Identify which cell holds the provided text, then report its (x, y) central coordinate. 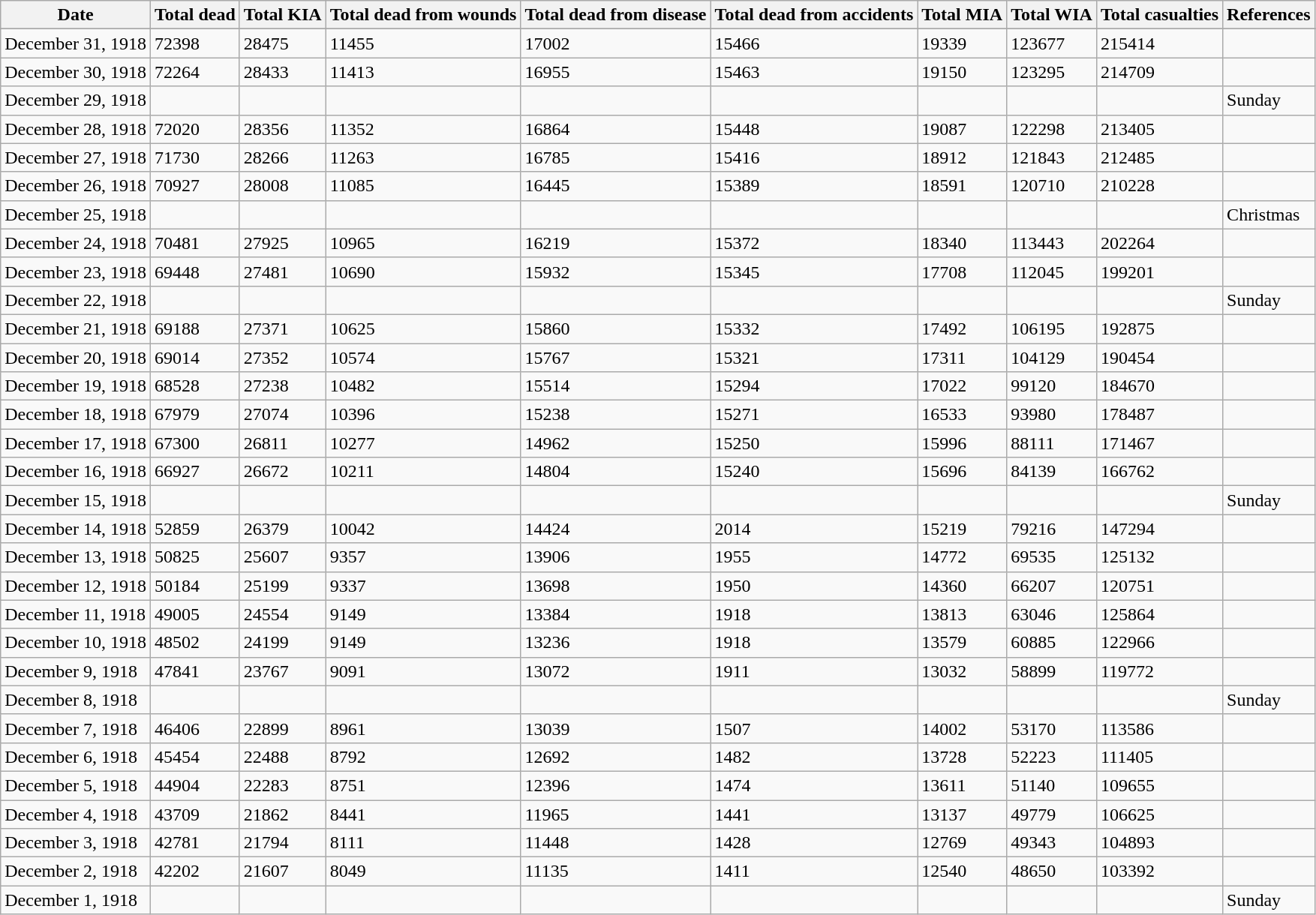
14962 (615, 443)
66927 (195, 472)
210228 (1159, 186)
19087 (962, 129)
December 30, 1918 (76, 72)
References (1269, 15)
13236 (615, 643)
17002 (615, 43)
15996 (962, 443)
68528 (195, 386)
70481 (195, 243)
Date (76, 15)
51140 (1052, 785)
119772 (1159, 671)
79216 (1052, 529)
18340 (962, 243)
17311 (962, 358)
24554 (282, 614)
22899 (282, 728)
11085 (423, 186)
72020 (195, 129)
113586 (1159, 728)
16864 (615, 129)
42202 (195, 871)
42781 (195, 843)
123295 (1052, 72)
15860 (615, 328)
14424 (615, 529)
104129 (1052, 358)
15238 (615, 415)
213405 (1159, 129)
9357 (423, 557)
122966 (1159, 643)
67979 (195, 415)
Total WIA (1052, 15)
15514 (615, 386)
13813 (962, 614)
11135 (615, 871)
Total casualties (1159, 15)
15696 (962, 472)
December 20, 1918 (76, 358)
December 12, 1918 (76, 586)
15240 (814, 472)
December 3, 1918 (76, 843)
49779 (1052, 814)
21862 (282, 814)
December 28, 1918 (76, 129)
199201 (1159, 271)
13032 (962, 671)
66207 (1052, 586)
10396 (423, 415)
184670 (1159, 386)
10690 (423, 271)
112045 (1052, 271)
December 14, 1918 (76, 529)
28266 (282, 157)
December 6, 1918 (76, 757)
13072 (615, 671)
December 15, 1918 (76, 500)
212485 (1159, 157)
67300 (195, 443)
Total dead from wounds (423, 15)
Christmas (1269, 214)
13039 (615, 728)
15332 (814, 328)
27371 (282, 328)
December 9, 1918 (76, 671)
121843 (1052, 157)
11965 (615, 814)
120710 (1052, 186)
24199 (282, 643)
147294 (1159, 529)
1955 (814, 557)
106625 (1159, 814)
Total dead from disease (615, 15)
1411 (814, 871)
1428 (814, 843)
December 11, 1918 (76, 614)
December 26, 1918 (76, 186)
13137 (962, 814)
60885 (1052, 643)
15463 (814, 72)
15321 (814, 358)
10625 (423, 328)
10482 (423, 386)
16955 (615, 72)
192875 (1159, 328)
December 5, 1918 (76, 785)
13611 (962, 785)
December 4, 1918 (76, 814)
15271 (814, 415)
11263 (423, 157)
13728 (962, 757)
69535 (1052, 557)
15250 (814, 443)
28356 (282, 129)
14804 (615, 472)
December 13, 1918 (76, 557)
166762 (1159, 472)
8049 (423, 871)
11455 (423, 43)
45454 (195, 757)
December 29, 1918 (76, 100)
15416 (814, 157)
49005 (195, 614)
26379 (282, 529)
27352 (282, 358)
21794 (282, 843)
14002 (962, 728)
125132 (1159, 557)
71730 (195, 157)
93980 (1052, 415)
12692 (615, 757)
16533 (962, 415)
69014 (195, 358)
December 27, 1918 (76, 157)
13698 (615, 586)
18912 (962, 157)
214709 (1159, 72)
9337 (423, 586)
109655 (1159, 785)
88111 (1052, 443)
8111 (423, 843)
49343 (1052, 843)
15372 (814, 243)
8441 (423, 814)
47841 (195, 671)
215414 (1159, 43)
48650 (1052, 871)
15466 (814, 43)
11352 (423, 129)
125864 (1159, 614)
1441 (814, 814)
44904 (195, 785)
27074 (282, 415)
17708 (962, 271)
63046 (1052, 614)
25607 (282, 557)
10277 (423, 443)
104893 (1159, 843)
120751 (1159, 586)
8961 (423, 728)
16219 (615, 243)
25199 (282, 586)
28433 (282, 72)
13579 (962, 643)
December 7, 1918 (76, 728)
December 23, 1918 (76, 271)
27481 (282, 271)
19339 (962, 43)
December 16, 1918 (76, 472)
15294 (814, 386)
15767 (615, 358)
103392 (1159, 871)
December 1, 1918 (76, 900)
72398 (195, 43)
12396 (615, 785)
13906 (615, 557)
10965 (423, 243)
46406 (195, 728)
December 2, 1918 (76, 871)
113443 (1052, 243)
1507 (814, 728)
15389 (814, 186)
26811 (282, 443)
1911 (814, 671)
50825 (195, 557)
1950 (814, 586)
18591 (962, 186)
December 10, 1918 (76, 643)
27238 (282, 386)
13384 (615, 614)
Total MIA (962, 15)
22283 (282, 785)
111405 (1159, 757)
16445 (615, 186)
December 21, 1918 (76, 328)
123677 (1052, 43)
11448 (615, 843)
171467 (1159, 443)
14772 (962, 557)
178487 (1159, 415)
69188 (195, 328)
202264 (1159, 243)
28475 (282, 43)
Total dead (195, 15)
22488 (282, 757)
106195 (1052, 328)
December 18, 1918 (76, 415)
8792 (423, 757)
99120 (1052, 386)
Total dead from accidents (814, 15)
15219 (962, 529)
15932 (615, 271)
52859 (195, 529)
27925 (282, 243)
17022 (962, 386)
Total KIA (282, 15)
December 19, 1918 (76, 386)
11413 (423, 72)
December 8, 1918 (76, 700)
December 22, 1918 (76, 300)
122298 (1052, 129)
10042 (423, 529)
43709 (195, 814)
15448 (814, 129)
1474 (814, 785)
9091 (423, 671)
December 31, 1918 (76, 43)
72264 (195, 72)
48502 (195, 643)
1482 (814, 757)
16785 (615, 157)
58899 (1052, 671)
190454 (1159, 358)
23767 (282, 671)
26672 (282, 472)
84139 (1052, 472)
10574 (423, 358)
10211 (423, 472)
15345 (814, 271)
28008 (282, 186)
53170 (1052, 728)
21607 (282, 871)
14360 (962, 586)
52223 (1052, 757)
December 24, 1918 (76, 243)
70927 (195, 186)
2014 (814, 529)
17492 (962, 328)
69448 (195, 271)
12540 (962, 871)
50184 (195, 586)
December 25, 1918 (76, 214)
19150 (962, 72)
December 17, 1918 (76, 443)
8751 (423, 785)
12769 (962, 843)
